Return the [x, y] coordinate for the center point of the cell that contains the specified text.  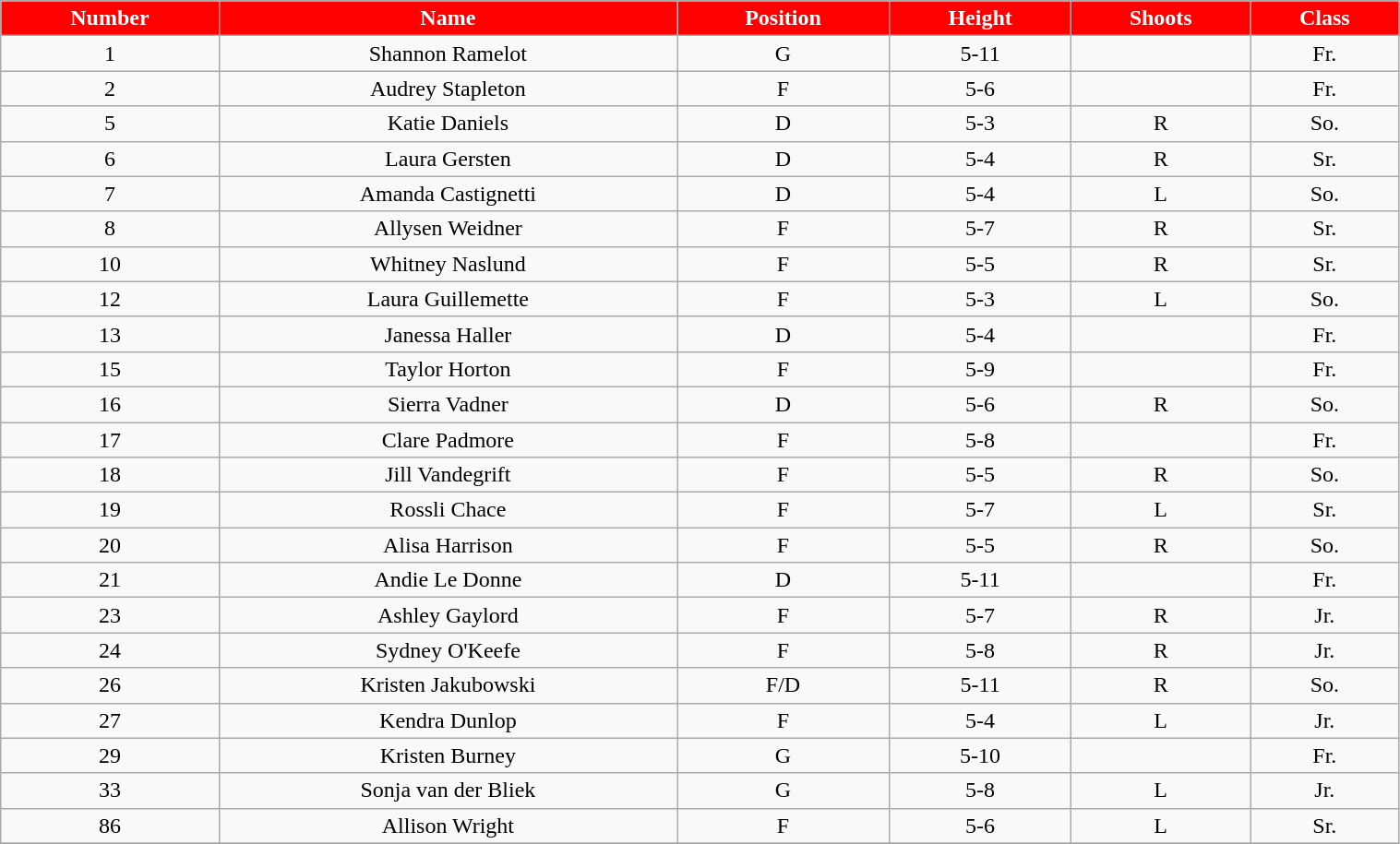
Rossli Chace [448, 510]
Sierra Vadner [448, 404]
Sonja van der Bliek [448, 791]
7 [110, 194]
Allison Wright [448, 826]
Audrey Stapleton [448, 89]
15 [110, 369]
19 [110, 510]
5-10 [980, 755]
86 [110, 826]
Amanda Castignetti [448, 194]
Jill Vandegrift [448, 475]
2 [110, 89]
Shannon Ramelot [448, 53]
5-9 [980, 369]
Height [980, 18]
Position [784, 18]
18 [110, 475]
10 [110, 264]
Andie Le Donne [448, 580]
13 [110, 334]
6 [110, 159]
Laura Guillemette [448, 299]
5 [110, 124]
Sydney O'Keefe [448, 650]
26 [110, 685]
F/D [784, 685]
Kristen Jakubowski [448, 685]
17 [110, 440]
Janessa Haller [448, 334]
27 [110, 720]
Shoots [1161, 18]
Laura Gersten [448, 159]
33 [110, 791]
Kristen Burney [448, 755]
21 [110, 580]
Clare Padmore [448, 440]
8 [110, 229]
Number [110, 18]
12 [110, 299]
Name [448, 18]
16 [110, 404]
20 [110, 545]
Katie Daniels [448, 124]
1 [110, 53]
24 [110, 650]
Allysen Weidner [448, 229]
Kendra Dunlop [448, 720]
Alisa Harrison [448, 545]
Taylor Horton [448, 369]
Ashley Gaylord [448, 615]
Whitney Naslund [448, 264]
Class [1325, 18]
23 [110, 615]
29 [110, 755]
